Provide the [X, Y] coordinate of the cell's center where the given text is located.  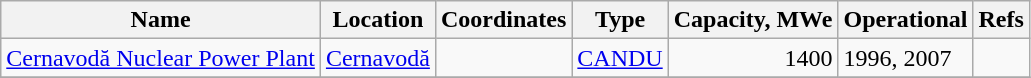
Refs [1001, 20]
1996, 2007 [906, 58]
Operational [906, 20]
Name [161, 20]
1400 [753, 58]
Capacity, MWe [753, 20]
Coordinates [503, 20]
Cernavodă Nuclear Power Plant [161, 58]
Type [620, 20]
Location [378, 20]
Cernavodă [378, 58]
CANDU [620, 58]
